Pinpoint the cell where the given text exists, returning its (X, Y) midpoint coordinate. 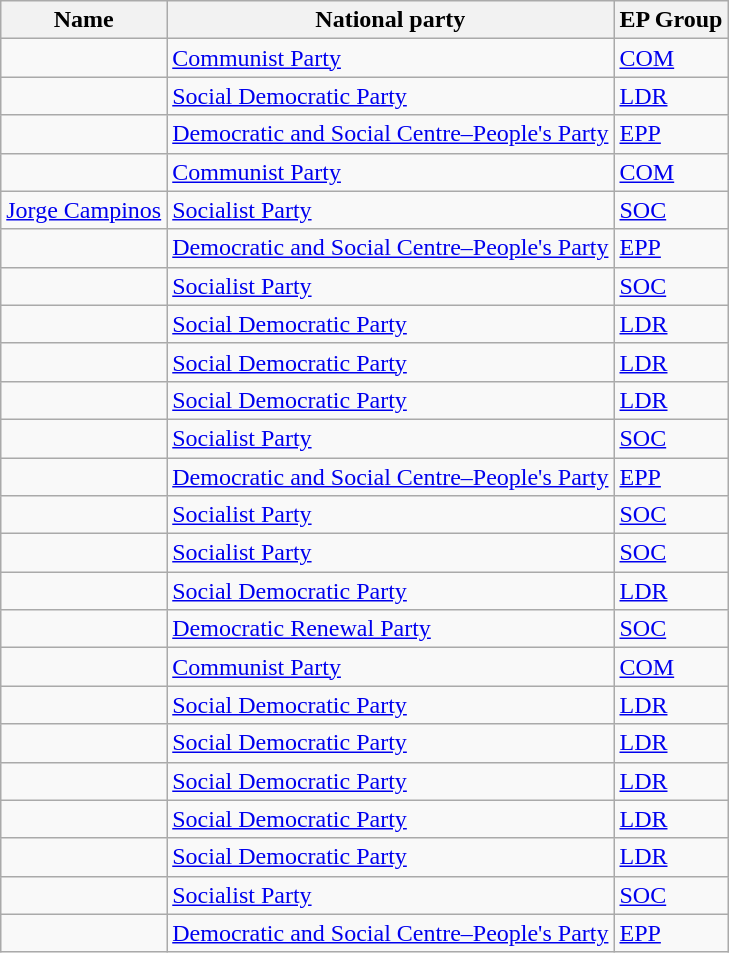
Name (84, 20)
EP Group (671, 20)
National party (390, 20)
Jorge Campinos (84, 210)
Democratic Renewal Party (390, 629)
